Identify which cell holds the provided text, then report its [x, y] central coordinate. 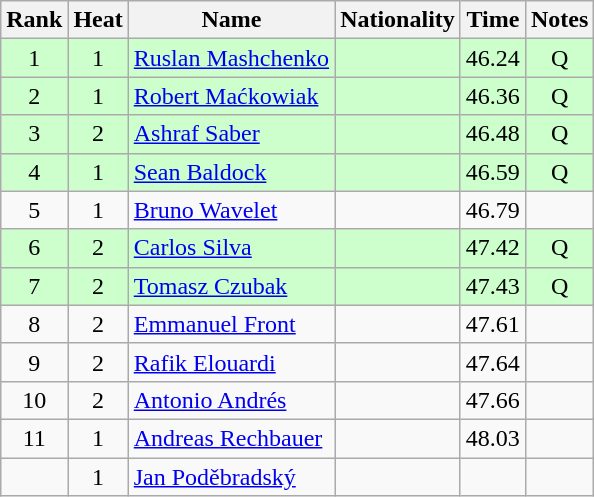
Heat [98, 20]
Name [231, 20]
Notes [559, 20]
3 [34, 134]
8 [34, 324]
47.43 [492, 286]
Carlos Silva [231, 248]
46.79 [492, 210]
46.48 [492, 134]
47.66 [492, 400]
Bruno Wavelet [231, 210]
Jan Poděbradský [231, 477]
Nationality [398, 20]
46.36 [492, 96]
6 [34, 248]
Ruslan Mashchenko [231, 58]
5 [34, 210]
Sean Baldock [231, 172]
9 [34, 362]
Ashraf Saber [231, 134]
Rank [34, 20]
11 [34, 438]
7 [34, 286]
46.59 [492, 172]
Rafik Elouardi [231, 362]
4 [34, 172]
47.64 [492, 362]
Emmanuel Front [231, 324]
46.24 [492, 58]
Andreas Rechbauer [231, 438]
47.61 [492, 324]
10 [34, 400]
Robert Maćkowiak [231, 96]
Antonio Andrés [231, 400]
Time [492, 20]
Tomasz Czubak [231, 286]
48.03 [492, 438]
47.42 [492, 248]
